Find where the given text appears and provide that cell's center as (X, Y) coordinate. 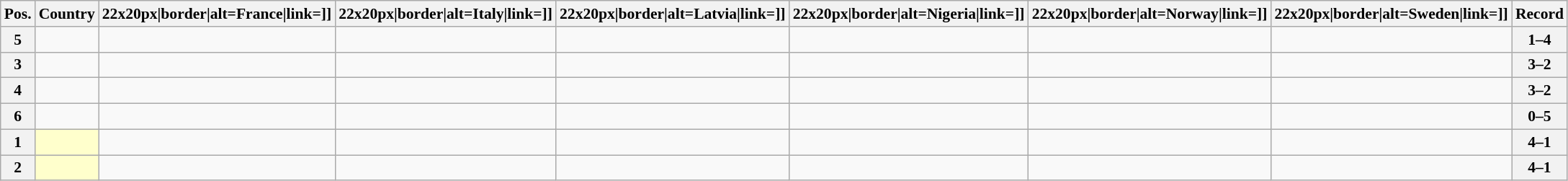
Country (67, 14)
3 (18, 65)
Pos. (18, 14)
22x20px|border|alt=France|link=]] (217, 14)
1–4 (1540, 40)
0–5 (1540, 117)
Record (1540, 14)
22x20px|border|alt=Latvia|link=]] (673, 14)
1 (18, 142)
5 (18, 40)
22x20px|border|alt=Norway|link=]] (1150, 14)
22x20px|border|alt=Italy|link=]] (445, 14)
4 (18, 91)
6 (18, 117)
22x20px|border|alt=Nigeria|link=]] (909, 14)
2 (18, 168)
22x20px|border|alt=Sweden|link=]] (1391, 14)
